Pinpoint the cell where the given text exists, returning its [X, Y] midpoint coordinate. 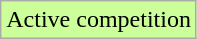
Active competition [99, 20]
